Return the [x, y] coordinate for the center point of the cell that contains the specified text.  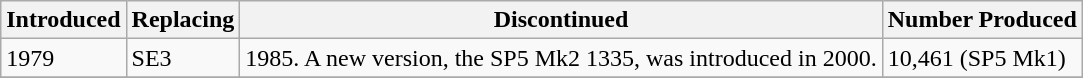
Discontinued [561, 20]
Number Produced [982, 20]
10,461 (SP5 Mk1) [982, 58]
Introduced [64, 20]
1985. A new version, the SP5 Mk2 1335, was introduced in 2000. [561, 58]
SE3 [183, 58]
1979 [64, 58]
Replacing [183, 20]
